From the cell containing the given text, extract its center point as (x, y) coordinate. 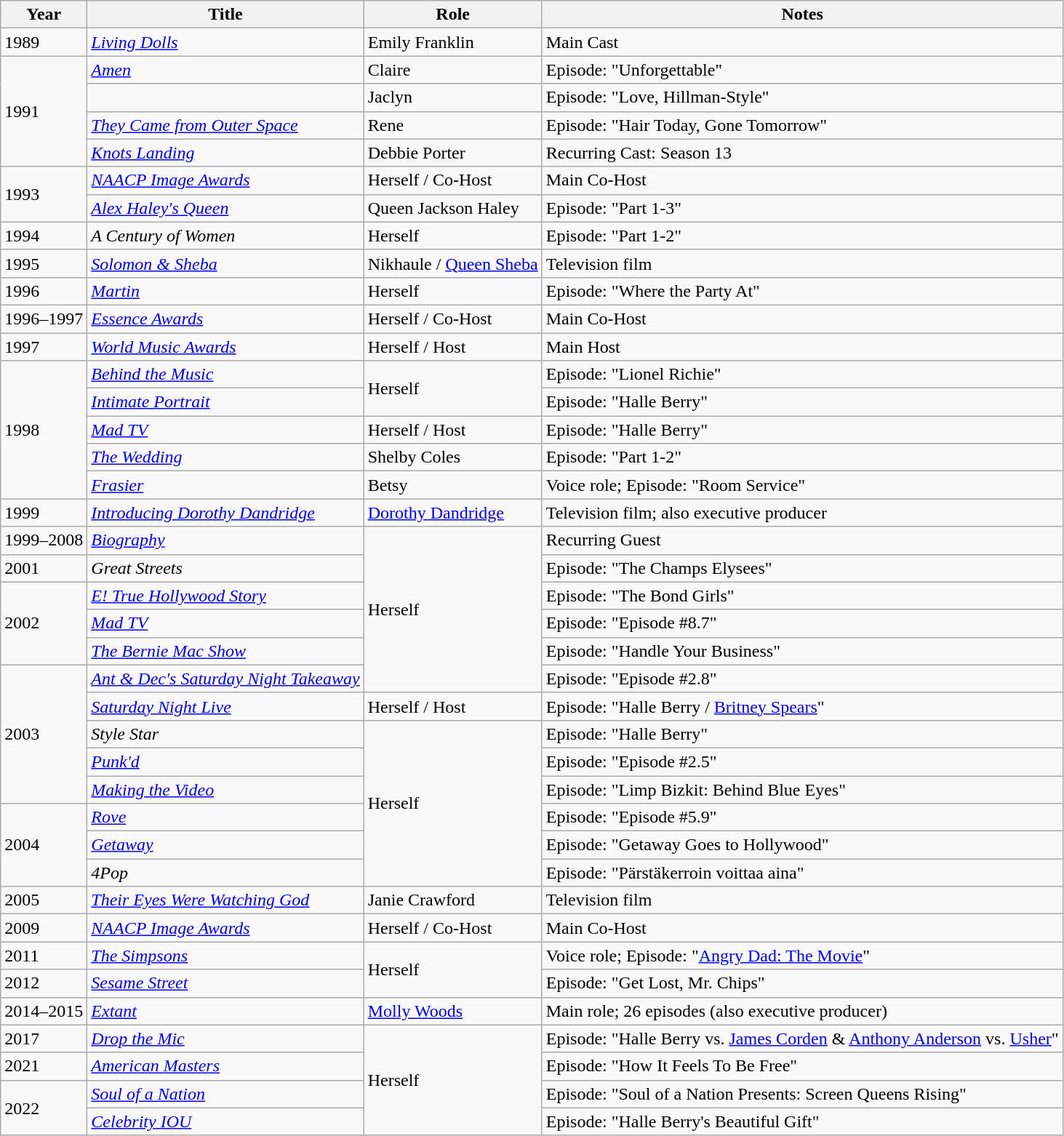
Episode: "Episode #5.9" (802, 817)
Episode: "Halle Berry / Britney Spears" (802, 706)
The Bernie Mac Show (225, 651)
Drop the Mic (225, 1039)
2014–2015 (44, 1011)
Saturday Night Live (225, 706)
Episode: "Get Lost, Mr. Chips" (802, 983)
1999 (44, 513)
Introducing Dorothy Dandridge (225, 513)
Episode: "Halle Berry vs. James Corden & Anthony Anderson vs. Usher" (802, 1039)
1998 (44, 430)
Solomon & Sheba (225, 263)
Jaclyn (452, 97)
Martin (225, 291)
Main Host (802, 347)
Episode: "Lionel Richie" (802, 375)
Celebrity IOU (225, 1121)
E! True Hollywood Story (225, 596)
Voice role; Episode: "Room Service" (802, 485)
1997 (44, 347)
Punk'd (225, 761)
Episode: "Soul of a Nation Presents: Screen Queens Rising" (802, 1094)
Extant (225, 1011)
2011 (44, 956)
Alex Haley's Queen (225, 208)
1991 (44, 111)
Knots Landing (225, 153)
1996–1997 (44, 319)
Recurring Cast: Season 13 (802, 153)
2004 (44, 845)
Shelby Coles (452, 457)
2001 (44, 568)
Betsy (452, 485)
1995 (44, 263)
Episode: "Episode #2.5" (802, 761)
Episode: "Episode #2.8" (802, 679)
Episode: "Unforgettable" (802, 70)
1989 (44, 42)
Episode: "Love, Hillman-Style" (802, 97)
2002 (44, 623)
Living Dolls (225, 42)
Ant & Dec's Saturday Night Takeaway (225, 679)
Episode: "Getaway Goes to Hollywood" (802, 845)
Episode: "The Champs Elysees" (802, 568)
2012 (44, 983)
2022 (44, 1108)
Voice role; Episode: "Angry Dad: The Movie" (802, 956)
Emily Franklin (452, 42)
A Century of Women (225, 236)
Nikhaule / Queen Sheba (452, 263)
The Wedding (225, 457)
Role (452, 15)
Main Cast (802, 42)
Main role; 26 episodes (also executive producer) (802, 1011)
Queen Jackson Haley (452, 208)
World Music Awards (225, 347)
Episode: "Where the Party At" (802, 291)
Amen (225, 70)
Episode: "Halle Berry's Beautiful Gift" (802, 1121)
Dorothy Dandridge (452, 513)
Essence Awards (225, 319)
Episode: "The Bond Girls" (802, 596)
Episode: "Limp Bizkit: Behind Blue Eyes" (802, 789)
Behind the Music (225, 375)
2017 (44, 1039)
Debbie Porter (452, 153)
Notes (802, 15)
1999–2008 (44, 540)
Recurring Guest (802, 540)
Style Star (225, 734)
Sesame Street (225, 983)
Getaway (225, 845)
Episode: "How It Feels To Be Free" (802, 1066)
Rove (225, 817)
1996 (44, 291)
Episode: "Handle Your Business" (802, 651)
1994 (44, 236)
Molly Woods (452, 1011)
Great Streets (225, 568)
Episode: "Part 1-3" (802, 208)
Episode: "Episode #8.7" (802, 623)
The Simpsons (225, 956)
American Masters (225, 1066)
Intimate Portrait (225, 402)
Year (44, 15)
Television film; also executive producer (802, 513)
Rene (452, 125)
Soul of a Nation (225, 1094)
4Pop (225, 873)
Episode: "Pärstäkerroin voittaa aina" (802, 873)
Their Eyes Were Watching God (225, 900)
2005 (44, 900)
Title (225, 15)
Claire (452, 70)
Biography (225, 540)
Janie Crawford (452, 900)
1993 (44, 194)
Episode: "Hair Today, Gone Tomorrow" (802, 125)
Making the Video (225, 789)
They Came from Outer Space (225, 125)
Frasier (225, 485)
2003 (44, 734)
2009 (44, 928)
2021 (44, 1066)
